Extract the (x, y) coordinate from the center of the cell holding the provided text.  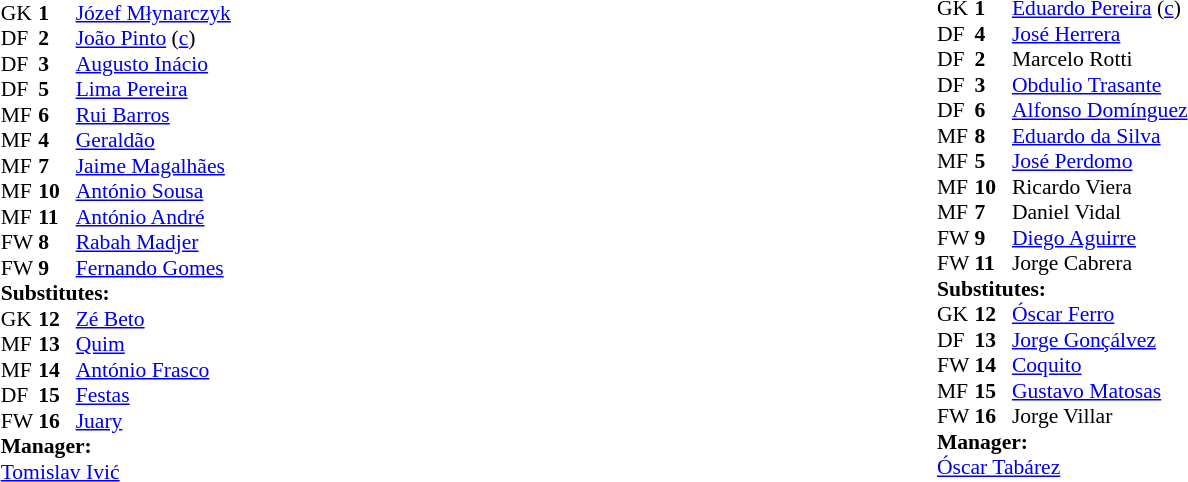
Eduardo da Silva (1100, 136)
Festas (154, 395)
Quim (154, 344)
Fernando Gomes (154, 268)
Marcelo Rotti (1100, 59)
Rabah Madjer (154, 242)
Diego Aguirre (1100, 238)
António André (154, 217)
Jaime Magalhães (154, 166)
José Herrera (1100, 34)
Daniel Vidal (1100, 213)
José Perdomo (1100, 161)
Óscar Ferro (1100, 315)
Ricardo Viera (1100, 187)
Jorge Villar (1100, 417)
Józef Młynarczyk (154, 13)
Jorge Cabrera (1100, 263)
1 (57, 13)
António Sousa (154, 191)
Obdulio Trasante (1100, 85)
Rui Barros (154, 115)
João Pinto (c) (154, 38)
Zé Beto (154, 319)
Augusto Inácio (154, 64)
António Frasco (154, 370)
Lima Pereira (154, 89)
Alfonso Domínguez (1100, 111)
Coquito (1100, 365)
Jorge Gonçálvez (1100, 340)
Gustavo Matosas (1100, 391)
Óscar Tabárez (1062, 467)
Geraldão (154, 140)
Juary (154, 421)
